Return [x, y] of the center of cell containing provided text 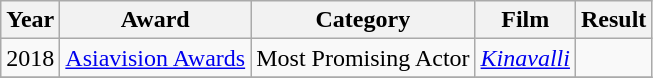
Asiavision Awards [156, 58]
Year [30, 20]
Award [156, 20]
Kinavalli [525, 58]
Result [613, 20]
Film [525, 20]
Most Promising Actor [363, 58]
Category [363, 20]
2018 [30, 58]
